Scan for the cell matching the given text and deliver its (X, Y) coordinate at center. 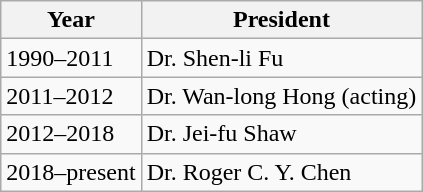
Dr. Shen-li Fu (282, 58)
Dr. Wan-long Hong (acting) (282, 96)
2012–2018 (71, 134)
Dr. Jei-fu Shaw (282, 134)
Dr. Roger C. Y. Chen (282, 172)
Year (71, 20)
1990–2011 (71, 58)
2011–2012 (71, 96)
2018–present (71, 172)
President (282, 20)
